Return the [X, Y] coordinate for the center point of the cell that contains the specified text.  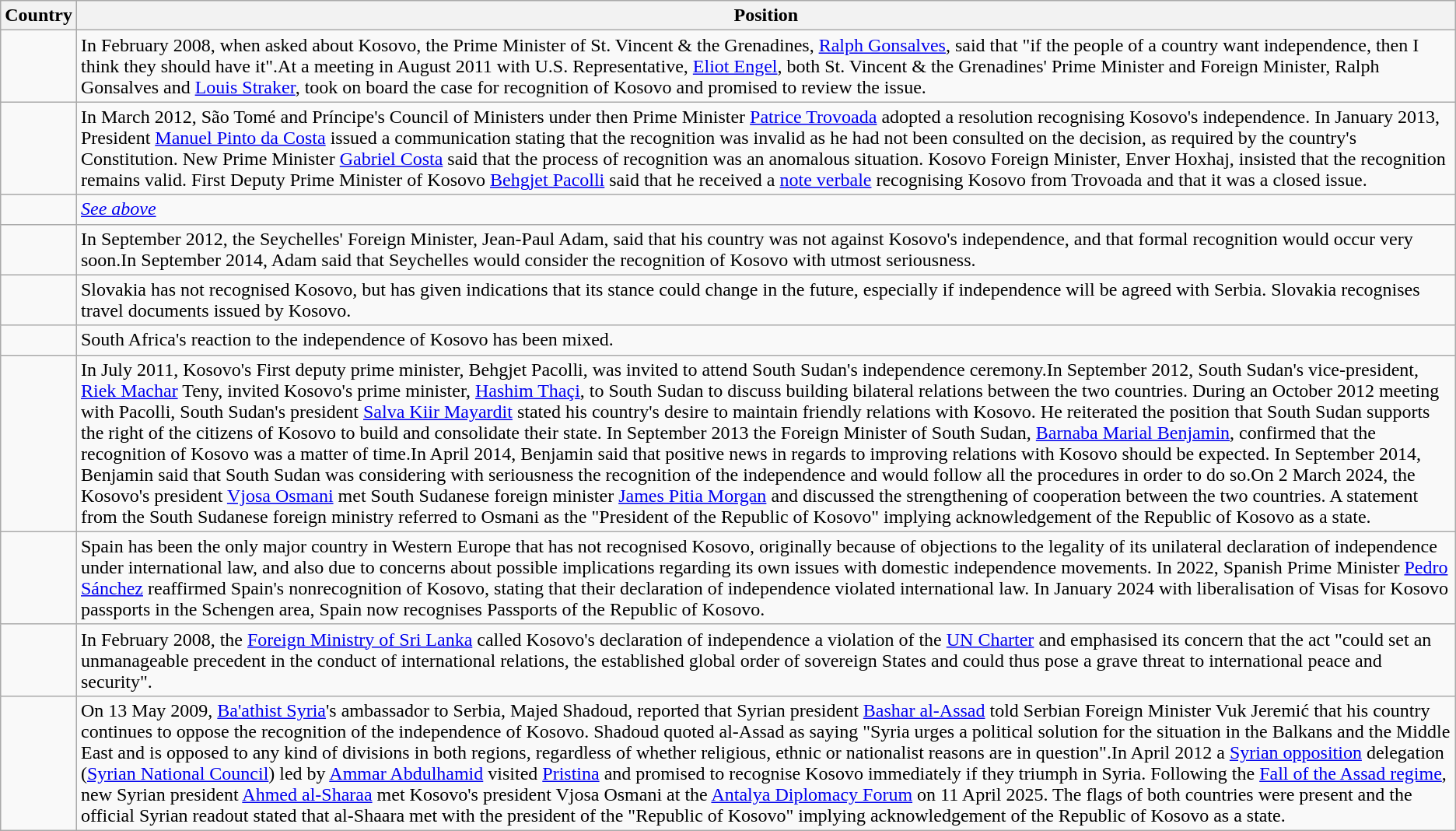
See above [765, 209]
Position [765, 16]
Country [39, 16]
South Africa's reaction to the independence of Kosovo has been mixed. [765, 340]
